Locate the cell with the specified text and output its (x, y) center coordinate. 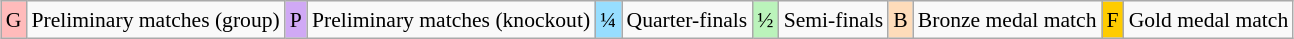
Bronze medal match (1008, 20)
Preliminary matches (group) (155, 20)
F (1113, 20)
½ (765, 20)
Gold medal match (1209, 20)
Semi-finals (834, 20)
P (296, 20)
G (14, 20)
¼ (608, 20)
Quarter-finals (688, 20)
B (900, 20)
Preliminary matches (knockout) (451, 20)
